Locate the cell with the specified text and output its [X, Y] center coordinate. 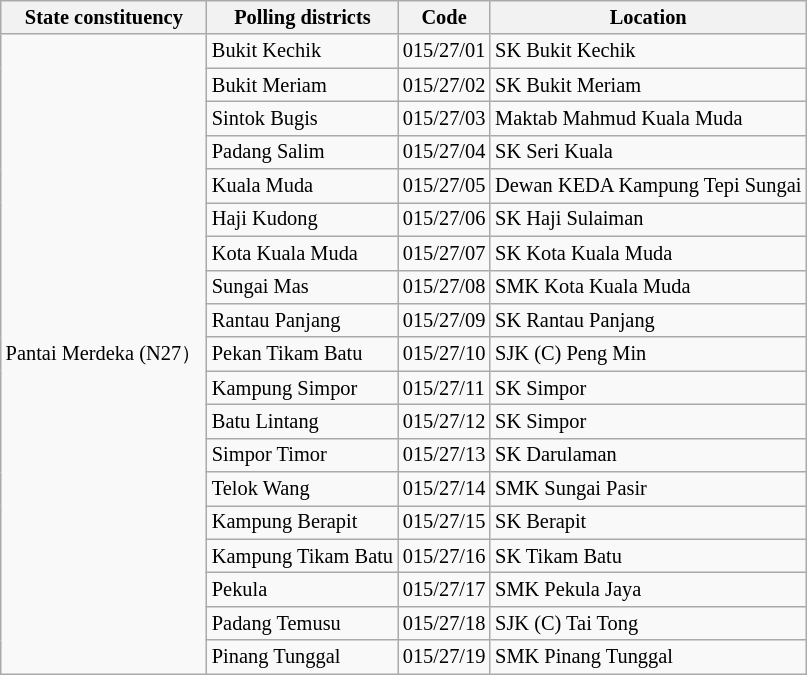
015/27/07 [444, 253]
Pantai Merdeka (N27） [104, 354]
SK Rantau Panjang [648, 320]
Padang Salim [302, 152]
SMK Pinang Tunggal [648, 657]
015/27/12 [444, 421]
SK Berapit [648, 522]
SK Bukit Kechik [648, 51]
SK Haji Sulaiman [648, 219]
Simpor Timor [302, 455]
SMK Pekula Jaya [648, 589]
015/27/09 [444, 320]
015/27/11 [444, 388]
015/27/10 [444, 354]
Rantau Panjang [302, 320]
Kampung Tikam Batu [302, 556]
015/27/04 [444, 152]
015/27/14 [444, 489]
Kota Kuala Muda [302, 253]
015/27/03 [444, 118]
Sintok Bugis [302, 118]
015/27/05 [444, 186]
SMK Sungai Pasir [648, 489]
Haji Kudong [302, 219]
Maktab Mahmud Kuala Muda [648, 118]
SK Bukit Meriam [648, 85]
SMK Kota Kuala Muda [648, 287]
Pinang Tunggal [302, 657]
Dewan KEDA Kampung Tepi Sungai [648, 186]
015/27/01 [444, 51]
015/27/02 [444, 85]
Kuala Muda [302, 186]
015/27/17 [444, 589]
SK Tikam Batu [648, 556]
Padang Temusu [302, 623]
Polling districts [302, 17]
SJK (C) Tai Tong [648, 623]
015/27/18 [444, 623]
015/27/15 [444, 522]
Pekan Tikam Batu [302, 354]
015/27/06 [444, 219]
Telok Wang [302, 489]
015/27/13 [444, 455]
SJK (C) Peng Min [648, 354]
015/27/16 [444, 556]
Code [444, 17]
SK Seri Kuala [648, 152]
015/27/19 [444, 657]
SK Kota Kuala Muda [648, 253]
Bukit Meriam [302, 85]
Kampung Berapit [302, 522]
SK Darulaman [648, 455]
Sungai Mas [302, 287]
Batu Lintang [302, 421]
015/27/08 [444, 287]
Location [648, 17]
Bukit Kechik [302, 51]
Pekula [302, 589]
Kampung Simpor [302, 388]
State constituency [104, 17]
